From the cell containing the given text, extract its center point as [x, y] coordinate. 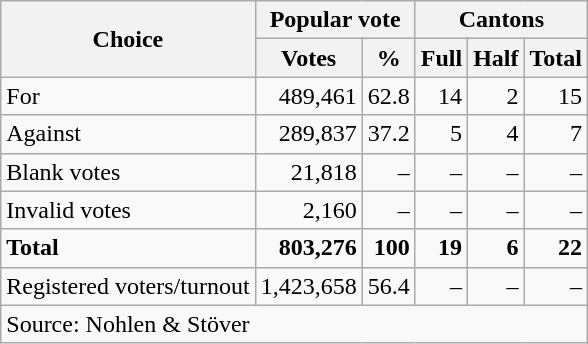
Half [496, 58]
62.8 [388, 96]
4 [496, 134]
19 [441, 248]
100 [388, 248]
Blank votes [128, 172]
Against [128, 134]
Choice [128, 39]
7 [556, 134]
489,461 [308, 96]
289,837 [308, 134]
2 [496, 96]
14 [441, 96]
56.4 [388, 286]
Full [441, 58]
21,818 [308, 172]
37.2 [388, 134]
For [128, 96]
22 [556, 248]
Registered voters/turnout [128, 286]
803,276 [308, 248]
1,423,658 [308, 286]
Popular vote [335, 20]
Source: Nohlen & Stöver [294, 324]
5 [441, 134]
15 [556, 96]
Invalid votes [128, 210]
6 [496, 248]
Votes [308, 58]
2,160 [308, 210]
Cantons [501, 20]
% [388, 58]
